Determine the [X, Y] coordinate at the center of the cell enclosing the given text.  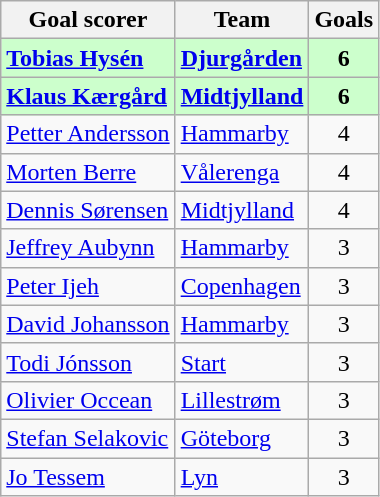
Vålerenga [242, 172]
Copenhagen [242, 286]
Olivier Occean [88, 400]
David Johansson [88, 324]
Lillestrøm [242, 400]
Lyn [242, 477]
Jeffrey Aubynn [88, 248]
Todi Jónsson [88, 362]
Göteborg [242, 438]
Stefan Selakovic [88, 438]
Klaus Kærgård [88, 96]
Dennis Sørensen [88, 210]
Djurgården [242, 58]
Morten Berre [88, 172]
Tobias Hysén [88, 58]
Goal scorer [88, 20]
Start [242, 362]
Jo Tessem [88, 477]
Peter Ijeh [88, 286]
Team [242, 20]
Petter Andersson [88, 134]
Goals [344, 20]
